From the cell containing the given text, extract its center point as (X, Y) coordinate. 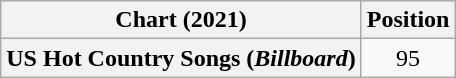
US Hot Country Songs (Billboard) (181, 58)
Position (408, 20)
95 (408, 58)
Chart (2021) (181, 20)
